Detect which cell encompasses the target text, then output its (X, Y) center coordinate. 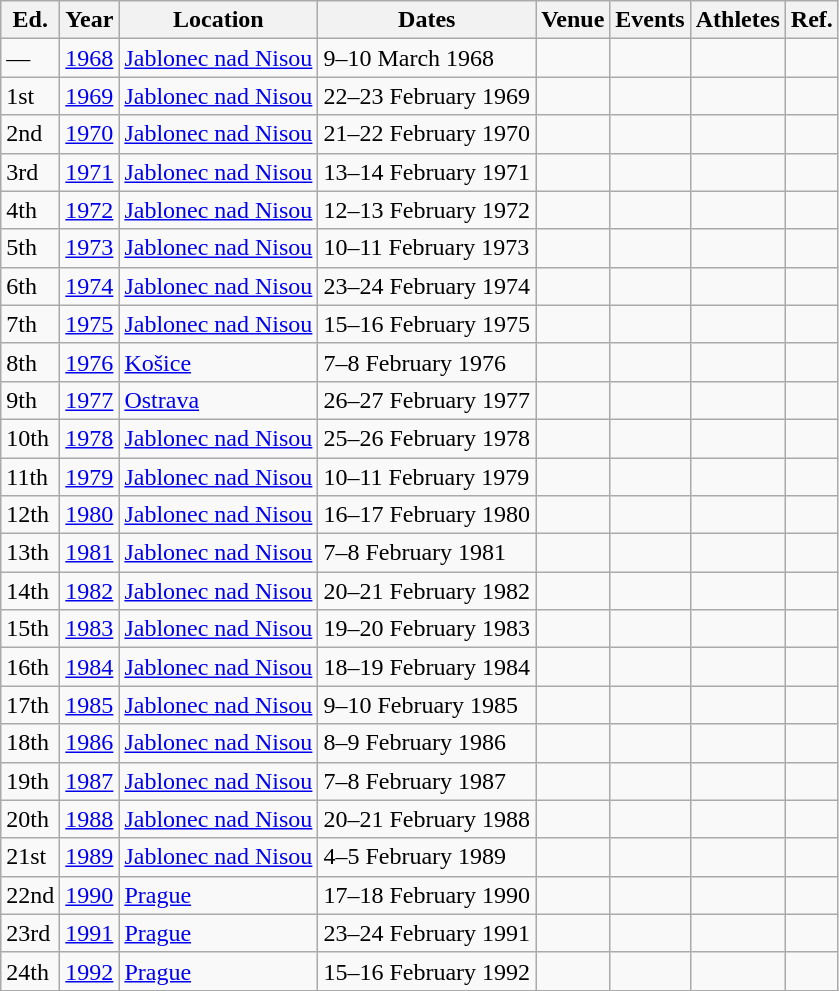
26–27 February 1977 (427, 400)
18–19 February 1984 (427, 667)
1979 (90, 477)
Year (90, 20)
2nd (30, 134)
19th (30, 781)
12th (30, 515)
21–22 February 1970 (427, 134)
15–16 February 1992 (427, 971)
10th (30, 438)
16–17 February 1980 (427, 515)
1971 (90, 172)
Events (650, 20)
7–8 February 1987 (427, 781)
15th (30, 629)
1984 (90, 667)
1985 (90, 705)
5th (30, 248)
1980 (90, 515)
1968 (90, 58)
8–9 February 1986 (427, 743)
7th (30, 324)
22–23 February 1969 (427, 96)
1987 (90, 781)
1982 (90, 591)
23rd (30, 933)
10–11 February 1973 (427, 248)
1990 (90, 895)
13th (30, 553)
1983 (90, 629)
1991 (90, 933)
Venue (573, 20)
1975 (90, 324)
24th (30, 971)
Location (218, 20)
1977 (90, 400)
21st (30, 857)
Ref. (812, 20)
Ed. (30, 20)
9–10 February 1985 (427, 705)
1981 (90, 553)
12–13 February 1972 (427, 210)
1972 (90, 210)
Athletes (738, 20)
17th (30, 705)
25–26 February 1978 (427, 438)
23–24 February 1991 (427, 933)
1976 (90, 362)
20–21 February 1982 (427, 591)
1992 (90, 971)
6th (30, 286)
3rd (30, 172)
4–5 February 1989 (427, 857)
15–16 February 1975 (427, 324)
20–21 February 1988 (427, 819)
1986 (90, 743)
9th (30, 400)
Dates (427, 20)
10–11 February 1979 (427, 477)
11th (30, 477)
9–10 March 1968 (427, 58)
1974 (90, 286)
23–24 February 1974 (427, 286)
1969 (90, 96)
19–20 February 1983 (427, 629)
20th (30, 819)
1978 (90, 438)
18th (30, 743)
4th (30, 210)
1970 (90, 134)
Košice (218, 362)
1st (30, 96)
1989 (90, 857)
7–8 February 1981 (427, 553)
22nd (30, 895)
14th (30, 591)
13–14 February 1971 (427, 172)
7–8 February 1976 (427, 362)
Ostrava (218, 400)
— (30, 58)
16th (30, 667)
1988 (90, 819)
1973 (90, 248)
8th (30, 362)
17–18 February 1990 (427, 895)
